Detect which cell encompasses the target text, then output its [X, Y] center coordinate. 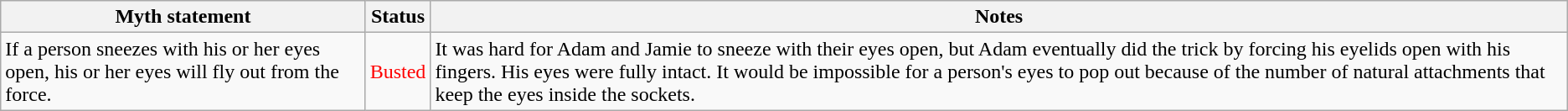
If a person sneezes with his or her eyes open, his or her eyes will fly out from the force. [183, 71]
Status [398, 17]
Busted [398, 71]
Notes [998, 17]
Myth statement [183, 17]
